Find where the given text appears and provide that cell's center as [X, Y] coordinate. 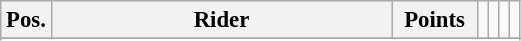
Pos. [26, 20]
Points [435, 20]
Rider [222, 20]
